Return [x, y] of the center of cell containing provided text 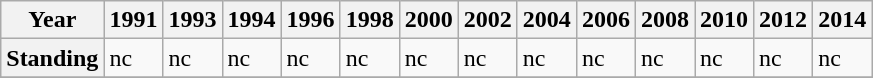
2004 [546, 20]
Year [52, 20]
2006 [606, 20]
2000 [428, 20]
1993 [192, 20]
1998 [370, 20]
2002 [488, 20]
2008 [664, 20]
2012 [784, 20]
2014 [842, 20]
2010 [724, 20]
1991 [134, 20]
1994 [252, 20]
1996 [310, 20]
Standing [52, 58]
